Locate the cell with the specified text and output its [x, y] center coordinate. 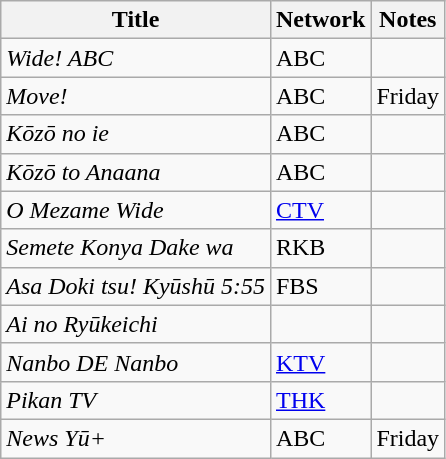
CTV [320, 210]
Asa Doki tsu! Kyūshū 5:55 [136, 286]
FBS [320, 286]
Ai no Ryūkeichi [136, 324]
THK [320, 400]
Move! [136, 96]
Notes [408, 20]
Network [320, 20]
RKB [320, 248]
Kōzō no ie [136, 134]
Pikan TV [136, 400]
Kōzō to Anaana [136, 172]
Title [136, 20]
Semete Konya Dake wa [136, 248]
News Yū+ [136, 438]
Nanbo DE Nanbo [136, 362]
KTV [320, 362]
Wide! ABC [136, 58]
O Mezame Wide [136, 210]
